For the text-containing cell, return its midpoint in [X, Y] coordinate format. 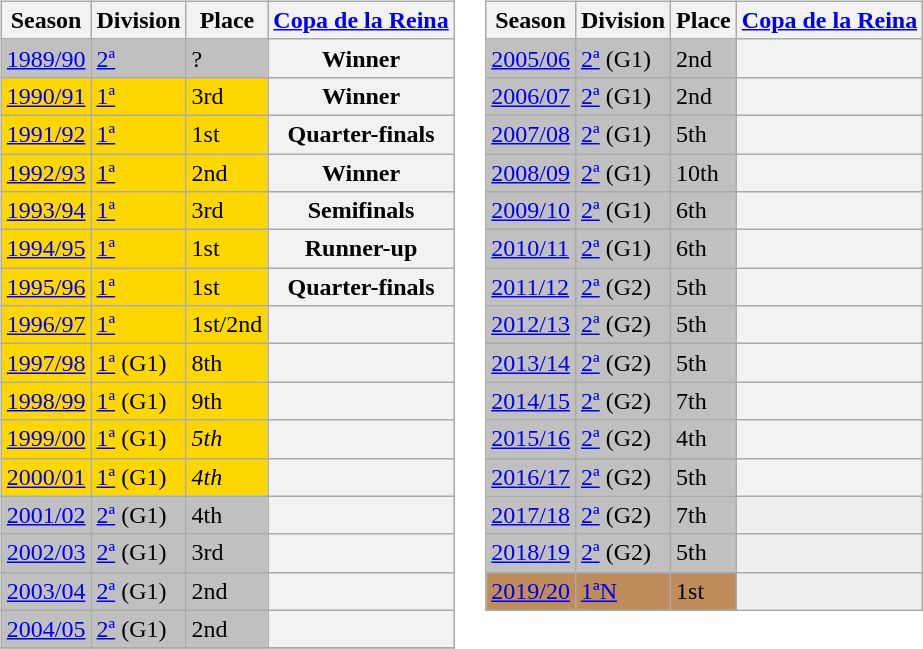
2004/05 [46, 629]
8th [227, 363]
1992/93 [46, 173]
10th [704, 173]
2ª [138, 58]
1989/90 [46, 58]
1998/99 [46, 401]
2001/02 [46, 515]
1993/94 [46, 211]
2000/01 [46, 477]
2006/07 [531, 96]
1ªN [622, 591]
1991/92 [46, 134]
2013/14 [531, 363]
? [227, 58]
2010/11 [531, 249]
2018/19 [531, 553]
2012/13 [531, 325]
1st/2nd [227, 325]
Runner-up [361, 249]
1995/96 [46, 287]
1994/95 [46, 249]
1996/97 [46, 325]
1999/00 [46, 439]
2011/12 [531, 287]
2003/04 [46, 591]
2008/09 [531, 173]
2002/03 [46, 553]
Semifinals [361, 211]
1997/98 [46, 363]
1990/91 [46, 96]
2019/20 [531, 591]
2007/08 [531, 134]
9th [227, 401]
2017/18 [531, 515]
2005/06 [531, 58]
2015/16 [531, 439]
2014/15 [531, 401]
2016/17 [531, 477]
2009/10 [531, 211]
